Search for the cell housing the specified text and yield its (x, y) center coordinate. 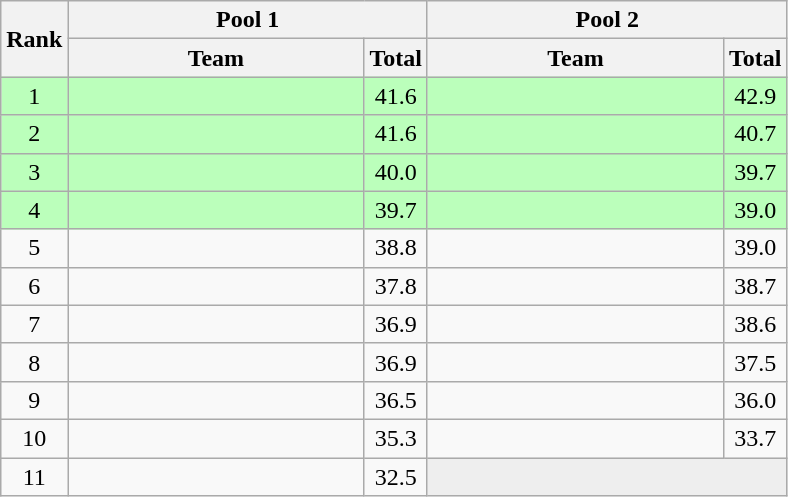
3 (34, 172)
8 (34, 362)
38.8 (396, 248)
37.8 (396, 286)
37.5 (756, 362)
6 (34, 286)
32.5 (396, 477)
2 (34, 134)
40.7 (756, 134)
Pool 2 (607, 20)
4 (34, 210)
36.5 (396, 400)
7 (34, 324)
42.9 (756, 96)
40.0 (396, 172)
Rank (34, 39)
Pool 1 (248, 20)
10 (34, 438)
33.7 (756, 438)
38.6 (756, 324)
5 (34, 248)
11 (34, 477)
1 (34, 96)
36.0 (756, 400)
35.3 (396, 438)
38.7 (756, 286)
9 (34, 400)
